Determine the (X, Y) coordinate at the center of the cell enclosing the given text.  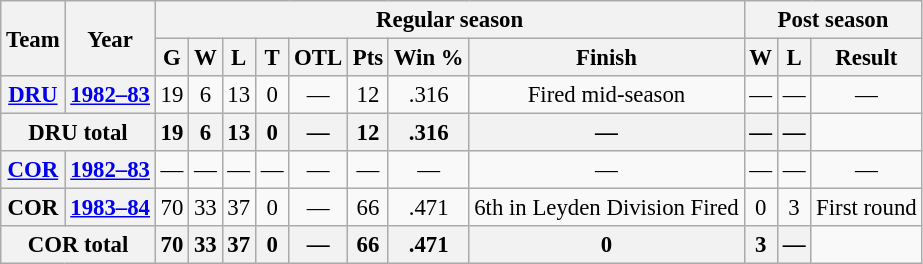
Pts (368, 58)
Win % (428, 58)
Regular season (450, 20)
Post season (833, 20)
COR total (78, 245)
Team (33, 38)
Fired mid-season (606, 95)
Finish (606, 58)
OTL (318, 58)
DRU (33, 95)
G (172, 58)
Year (110, 38)
First round (866, 208)
T (272, 58)
1983–84 (110, 208)
DRU total (78, 133)
Result (866, 58)
6th in Leyden Division Fired (606, 208)
